Locate the cell with the specified text and output its (x, y) center coordinate. 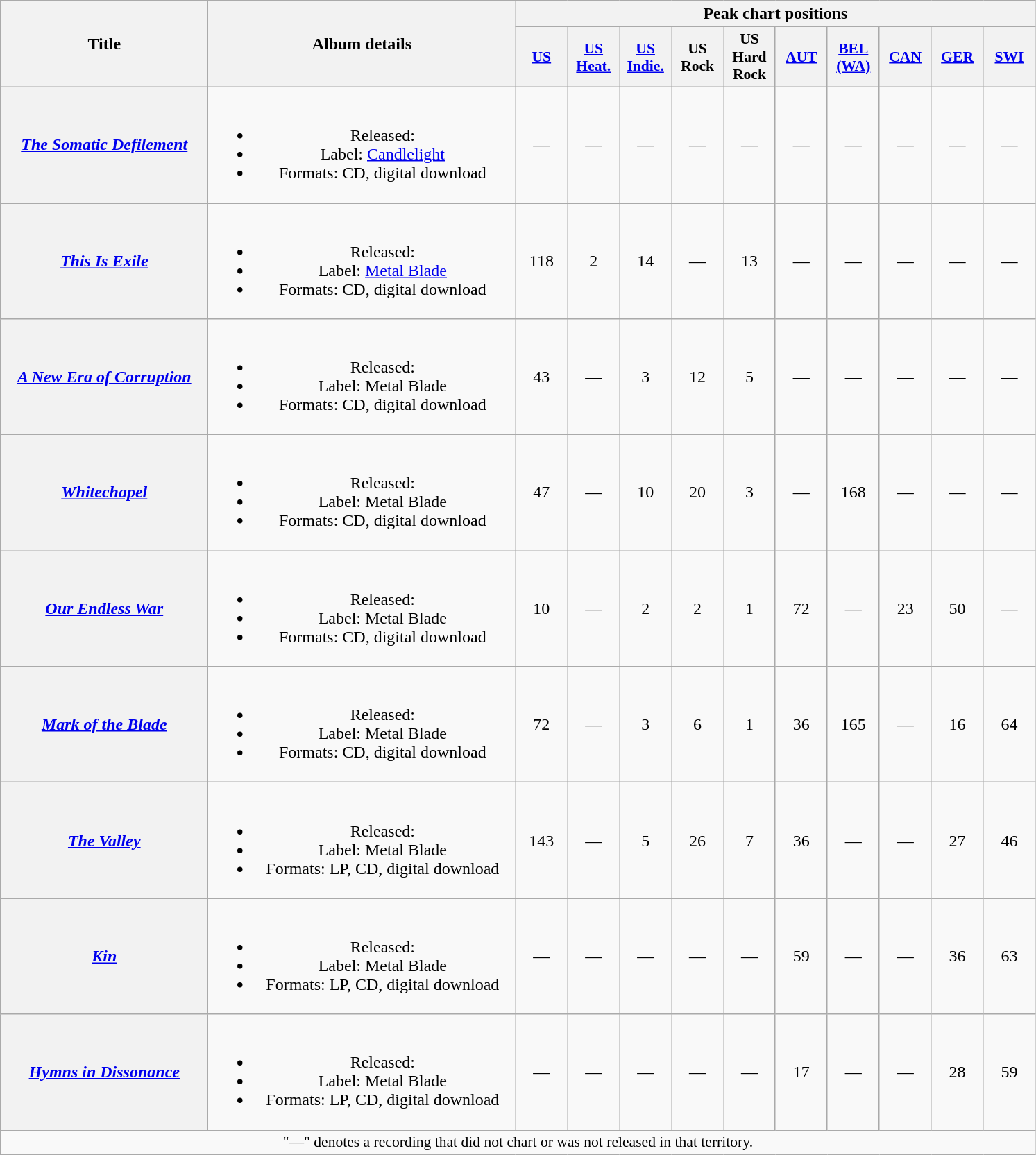
118 (541, 261)
13 (749, 261)
The Valley (104, 841)
USIndie. (645, 57)
A New Era of Corruption (104, 377)
26 (698, 841)
USRock (698, 57)
27 (958, 841)
USHard Rock (749, 57)
17 (801, 1072)
Title (104, 44)
28 (958, 1072)
US (541, 57)
168 (854, 493)
16 (958, 724)
14 (645, 261)
12 (698, 377)
USHeat. (594, 57)
Hymns in Dissonance (104, 1072)
Mark of the Blade (104, 724)
GER (958, 57)
6 (698, 724)
165 (854, 724)
AUT (801, 57)
20 (698, 493)
143 (541, 841)
This Is Exile (104, 261)
Album details (362, 44)
CAN (905, 57)
The Somatic Defilement (104, 144)
BEL(WA) (854, 57)
43 (541, 377)
46 (1009, 841)
SWI (1009, 57)
23 (905, 609)
63 (1009, 956)
47 (541, 493)
Peak chart positions (776, 14)
Our Endless War (104, 609)
Whitechapel (104, 493)
Kin (104, 956)
Released: Label: CandlelightFormats: CD, digital download (362, 144)
64 (1009, 724)
"—" denotes a recording that did not chart or was not released in that territory. (518, 1143)
7 (749, 841)
50 (958, 609)
